From the cell containing the given text, extract its center point as [X, Y] coordinate. 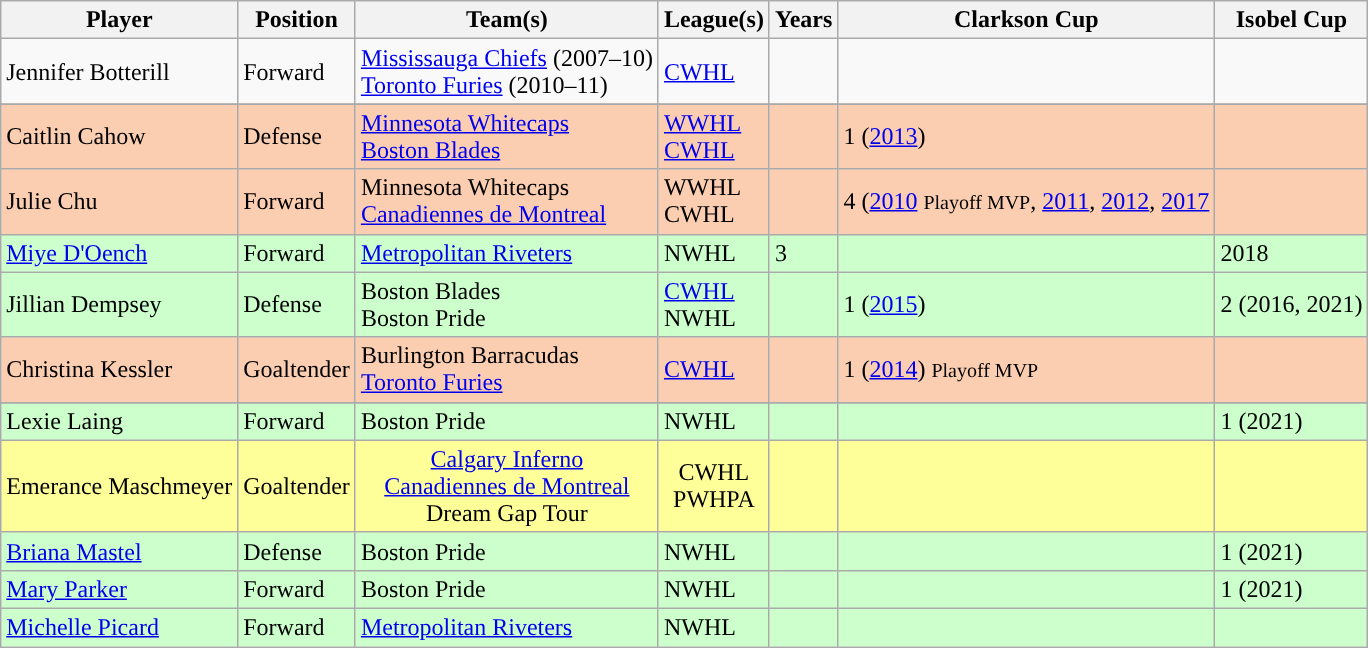
Julie Chu [120, 202]
Jennifer Botterill [120, 72]
3 [803, 253]
2 (2016, 2021) [1292, 304]
Isobel Cup [1292, 20]
Mary Parker [120, 589]
1 (2014) Playoff MVP [1026, 370]
Player [120, 20]
Clarkson Cup [1026, 20]
Mississauga Chiefs (2007–10)Toronto Furies (2010–11) [506, 72]
Michelle Picard [120, 627]
Minnesota WhitecapsBoston Blades [506, 136]
Lexie Laing [120, 421]
Minnesota WhitecapsCanadiennes de Montreal [506, 202]
2018 [1292, 253]
League(s) [714, 20]
1 (2015) [1026, 304]
Calgary InfernoCanadiennes de MontrealDream Gap Tour [506, 486]
Christina Kessler [120, 370]
Jillian Dempsey [120, 304]
Boston BladesBoston Pride [506, 304]
Years [803, 20]
Team(s) [506, 20]
Caitlin Cahow [120, 136]
4 (2010 Playoff MVP, 2011, 2012, 2017 [1026, 202]
Emerance Maschmeyer [120, 486]
Burlington BarracudasToronto Furies [506, 370]
Miye D'Oench [120, 253]
Briana Mastel [120, 551]
1 (2013) [1026, 136]
Position [297, 20]
CWHLNWHL [714, 304]
CWHLPWHPA [714, 486]
